Pinpoint the cell where the given text exists, returning its [x, y] midpoint coordinate. 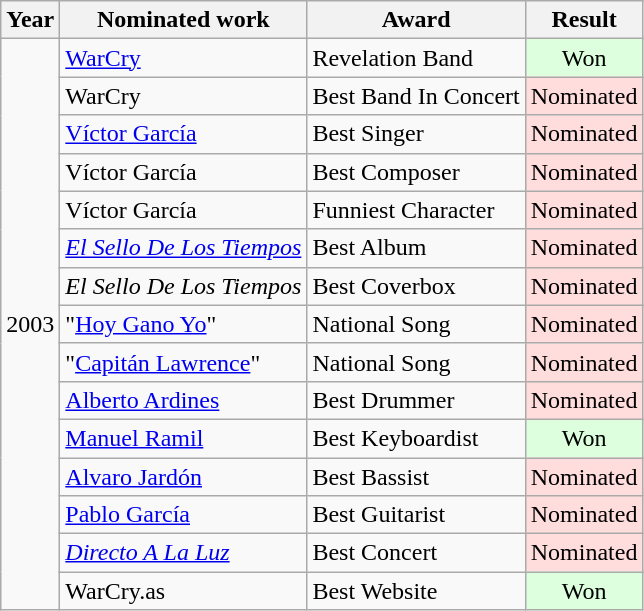
Alvaro Jardón [184, 477]
Award [416, 20]
Result [584, 20]
Best Band In Concert [416, 96]
Nominated work [184, 20]
WarCry.as [184, 591]
"Capitán Lawrence" [184, 362]
Year [30, 20]
Best Album [416, 248]
2003 [30, 324]
Best Guitarist [416, 515]
Best Website [416, 591]
Best Composer [416, 172]
Pablo García [184, 515]
Directo A La Luz [184, 553]
Alberto Ardines [184, 400]
Best Keyboardist [416, 438]
Funniest Character [416, 210]
Best Singer [416, 134]
Best Concert [416, 553]
Manuel Ramil [184, 438]
Best Coverbox [416, 286]
Revelation Band [416, 58]
Best Drummer [416, 400]
"Hoy Gano Yo" [184, 324]
Best Bassist [416, 477]
